Pinpoint the cell where the given text exists, returning its [X, Y] midpoint coordinate. 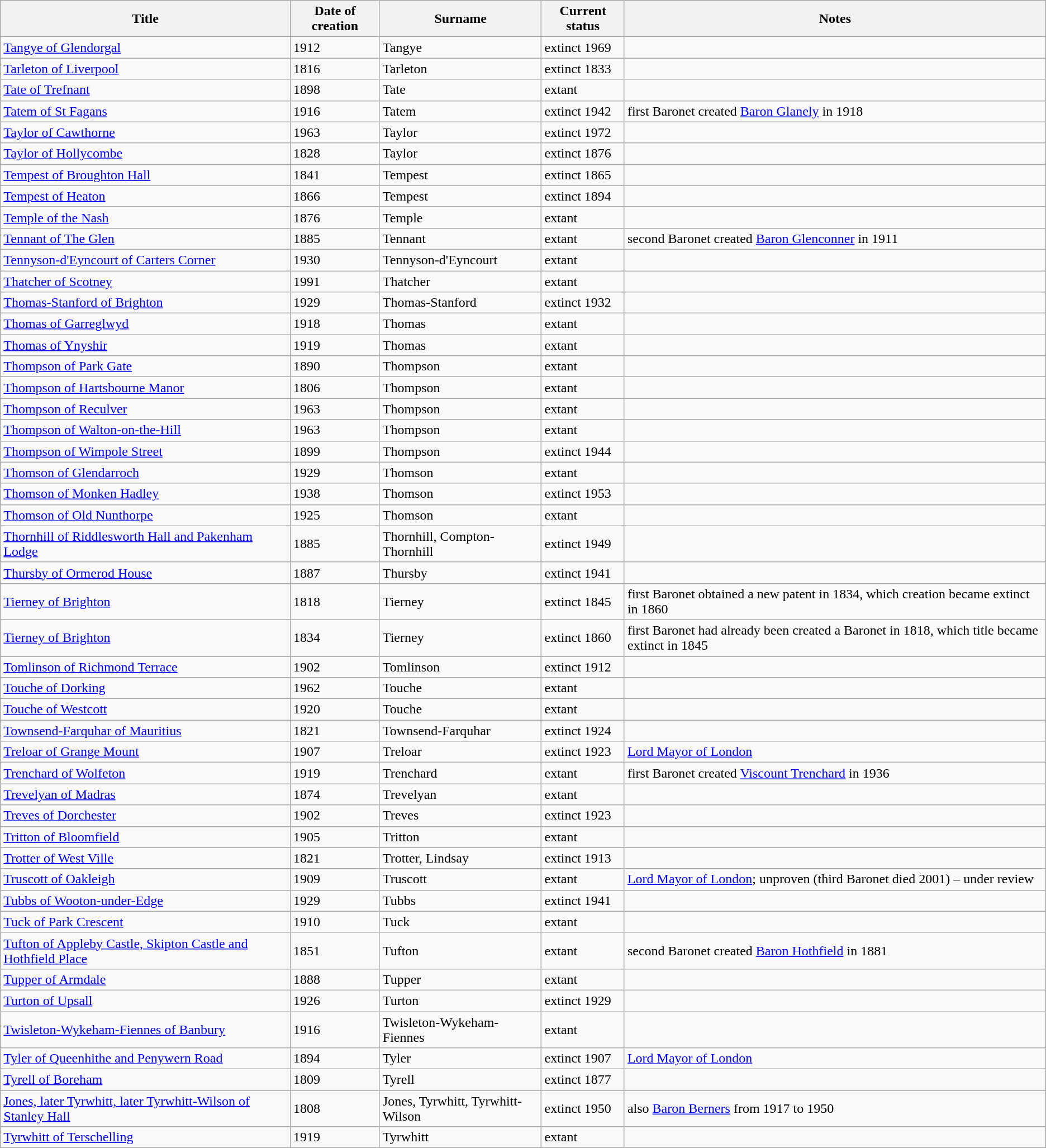
1909 [335, 879]
Date of creation [335, 19]
extinct 1845 [583, 601]
Tuck of Park Crescent [145, 922]
Tufton of Appleby Castle, Skipton Castle and Hothfield Place [145, 951]
1907 [335, 752]
Temple [460, 217]
Tyrwhitt [460, 1137]
1938 [335, 494]
1991 [335, 281]
Tangye of Glendorgal [145, 47]
Thornhill, Compton-Thornhill [460, 544]
1818 [335, 601]
1905 [335, 837]
1806 [335, 388]
extinct 1972 [583, 132]
Townsend-Farquhar [460, 731]
Jones, Tyrwhitt, Tyrwhitt-Wilson [460, 1108]
Thomson of Old Nunthorpe [145, 515]
extinct 1950 [583, 1108]
Trevelyan [460, 794]
Tomlinson of Richmond Terrace [145, 666]
Thursby [460, 573]
first Baronet created Baron Glanely in 1918 [835, 111]
Temple of the Nash [145, 217]
first Baronet had already been created a Baronet in 1818, which title became extinct in 1845 [835, 638]
1925 [335, 515]
Thompson of Walton-on-the-Hill [145, 430]
Tuck [460, 922]
Tempest of Broughton Hall [145, 175]
1899 [335, 451]
Thomas-Stanford [460, 303]
Thomson of Glendarroch [145, 473]
Notes [835, 19]
Tomlinson [460, 666]
second Baronet created Baron Hothfield in 1881 [835, 951]
Current status [583, 19]
Tennant of The Glen [145, 239]
Tyrell of Boreham [145, 1080]
1890 [335, 366]
Tupper of Armdale [145, 979]
1918 [335, 324]
Thatcher of Scotney [145, 281]
Thatcher [460, 281]
1866 [335, 196]
Surname [460, 19]
Thomas-Stanford of Brighton [145, 303]
Turton [460, 1001]
Lord Mayor of London; unproven (third Baronet died 2001) – under review [835, 879]
Treloar [460, 752]
Thomas of Garreglwyd [145, 324]
also Baron Berners from 1917 to 1950 [835, 1108]
1930 [335, 260]
1808 [335, 1108]
Thursby of Ormerod House [145, 573]
1834 [335, 638]
Treloar of Grange Mount [145, 752]
1816 [335, 69]
1888 [335, 979]
extinct 1860 [583, 638]
1887 [335, 573]
1898 [335, 90]
1912 [335, 47]
extinct 1894 [583, 196]
Tufton [460, 951]
Tyler [460, 1059]
Taylor of Hollycombe [145, 154]
Trevelyan of Madras [145, 794]
extinct 1907 [583, 1059]
Jones, later Tyrwhitt, later Tyrwhitt-Wilson of Stanley Hall [145, 1108]
Tate of Trefnant [145, 90]
Tyler of Queenhithe and Penywern Road [145, 1059]
Twisleton-Wykeham-Fiennes [460, 1029]
Thornhill of Riddlesworth Hall and Pakenham Lodge [145, 544]
Twisleton-Wykeham-Fiennes of Banbury [145, 1029]
Tatem [460, 111]
first Baronet created Viscount Trenchard in 1936 [835, 773]
Truscott [460, 879]
Tarleton [460, 69]
extinct 1877 [583, 1080]
Thompson of Reculver [145, 409]
Tyrell [460, 1080]
Thompson of Hartsbourne Manor [145, 388]
second Baronet created Baron Glenconner in 1911 [835, 239]
extinct 1942 [583, 111]
extinct 1876 [583, 154]
Thomas of Ynyshir [145, 345]
extinct 1912 [583, 666]
Tempest of Heaton [145, 196]
Touche of Westcott [145, 709]
1910 [335, 922]
Turton of Upsall [145, 1001]
extinct 1949 [583, 544]
1876 [335, 217]
Tyrwhitt of Terschelling [145, 1137]
extinct 1953 [583, 494]
1851 [335, 951]
Touche of Dorking [145, 688]
Thompson of Park Gate [145, 366]
extinct 1929 [583, 1001]
Trenchard of Wolfeton [145, 773]
extinct 1865 [583, 175]
Tennant [460, 239]
Tennyson-d'Eyncourt of Carters Corner [145, 260]
Thomson of Monken Hadley [145, 494]
1809 [335, 1080]
extinct 1944 [583, 451]
Title [145, 19]
1894 [335, 1059]
Treves of Dorchester [145, 816]
Tennyson-d'Eyncourt [460, 260]
Townsend-Farquhar of Mauritius [145, 731]
1920 [335, 709]
Tubbs [460, 901]
Tate [460, 90]
extinct 1924 [583, 731]
Trotter, Lindsay [460, 858]
extinct 1932 [583, 303]
extinct 1913 [583, 858]
1828 [335, 154]
1841 [335, 175]
Tupper [460, 979]
Tatem of St Fagans [145, 111]
Tarleton of Liverpool [145, 69]
1962 [335, 688]
Tubbs of Wooton-under-Edge [145, 901]
Thompson of Wimpole Street [145, 451]
1926 [335, 1001]
Treves [460, 816]
Truscott of Oakleigh [145, 879]
Trenchard [460, 773]
first Baronet obtained a new patent in 1834, which creation became extinct in 1860 [835, 601]
Tangye [460, 47]
extinct 1833 [583, 69]
Tritton of Bloomfield [145, 837]
Trotter of West Ville [145, 858]
1874 [335, 794]
Taylor of Cawthorne [145, 132]
Tritton [460, 837]
extinct 1969 [583, 47]
